Return the (x, y) coordinate for the center point of the cell that contains the specified text.  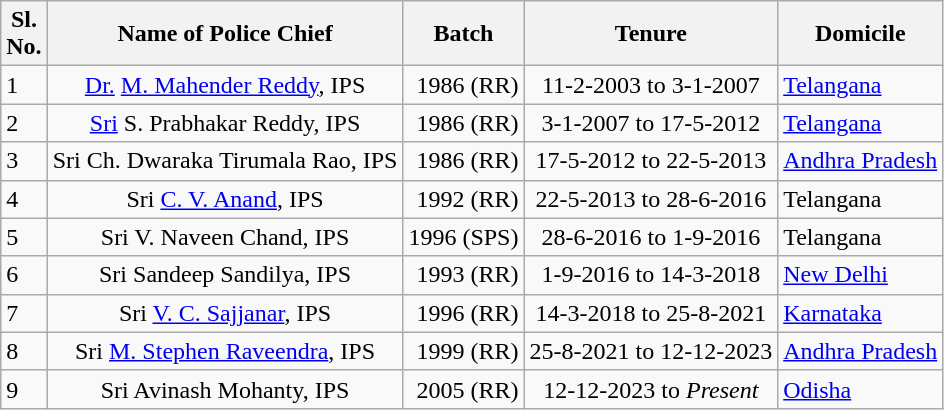
Odisha (860, 389)
9 (24, 389)
7 (24, 313)
3-1-2007 to 17-5-2012 (651, 123)
1993 (RR) (464, 275)
Sri Sandeep Sandilya, IPS (225, 275)
25-8-2021 to 12-12-2023 (651, 351)
5 (24, 237)
1996 (SPS) (464, 237)
1999 (RR) (464, 351)
6 (24, 275)
1 (24, 85)
14-3-2018 to 25-8-2021 (651, 313)
Domicile (860, 34)
1992 (RR) (464, 199)
3 (24, 161)
Dr. M. Mahender Reddy, IPS (225, 85)
1-9-2016 to 14-3-2018 (651, 275)
Sri V. C. Sajjanar, IPS (225, 313)
Sri C. V. Anand, IPS (225, 199)
Name of Police Chief (225, 34)
2 (24, 123)
22-5-2013 to 28-6-2016 (651, 199)
8 (24, 351)
Sri M. Stephen Raveendra, IPS (225, 351)
Tenure (651, 34)
28-6-2016 to 1-9-2016 (651, 237)
Sri V. Naveen Chand, IPS (225, 237)
Sri S. Prabhakar Reddy, IPS (225, 123)
Sri Avinash Mohanty, IPS (225, 389)
Sri Ch. Dwaraka Tirumala Rao, IPS (225, 161)
12-12-2023 to Present (651, 389)
1996 (RR) (464, 313)
Karnataka (860, 313)
Sl.No. (24, 34)
4 (24, 199)
New Delhi (860, 275)
2005 (RR) (464, 389)
Batch (464, 34)
11-2-2003 to 3-1-2007 (651, 85)
17-5-2012 to 22-5-2013 (651, 161)
